Search for the cell housing the specified text and yield its [X, Y] center coordinate. 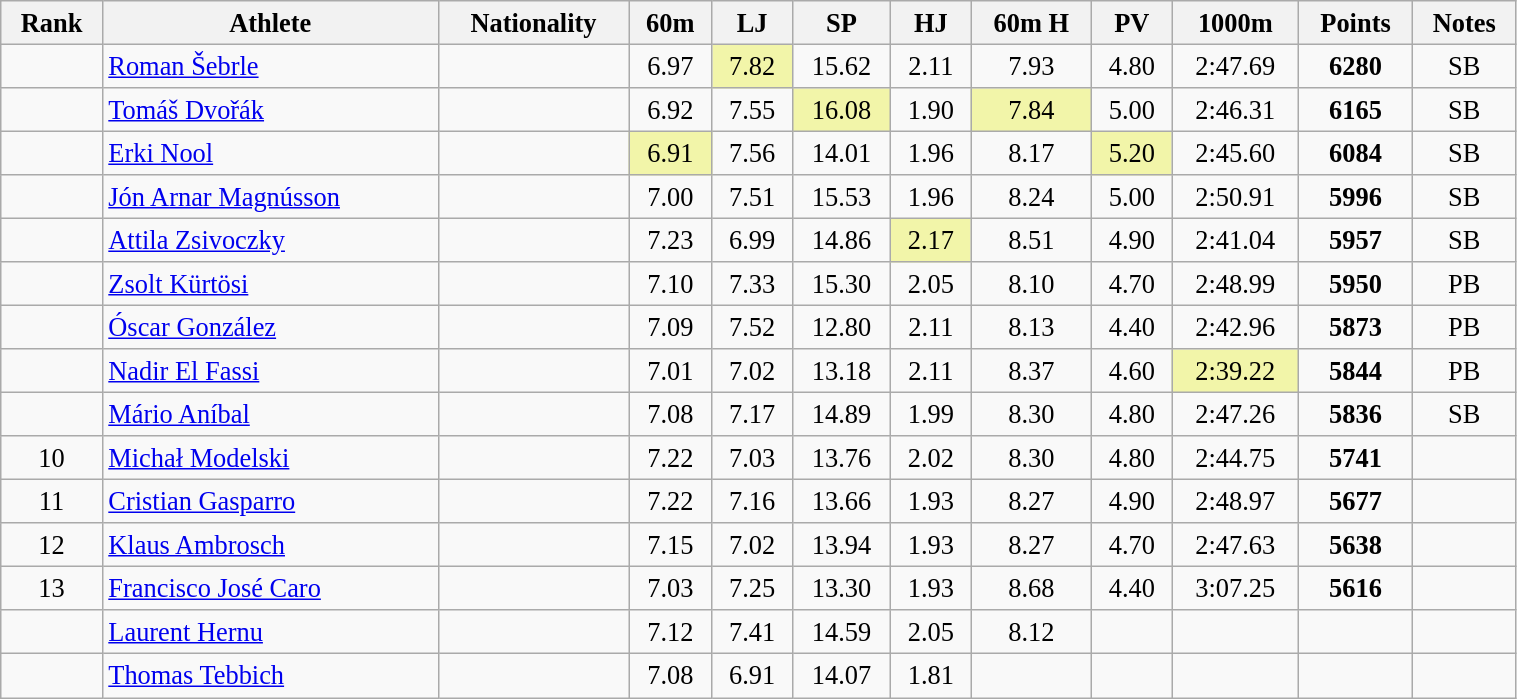
Zsolt Kürtösi [270, 284]
5873 [1356, 327]
Nadir El Fassi [270, 371]
13.18 [841, 371]
6165 [1356, 109]
15.53 [841, 197]
Rank [52, 22]
7.51 [752, 197]
Notes [1464, 22]
2:42.96 [1236, 327]
14.59 [841, 632]
5638 [1356, 545]
8.51 [1032, 240]
7.09 [670, 327]
2:50.91 [1236, 197]
7.82 [752, 66]
Athlete [270, 22]
Roman Šebrle [270, 66]
8.68 [1032, 588]
LJ [752, 22]
PV [1132, 22]
12 [52, 545]
5950 [1356, 284]
14.01 [841, 153]
7.12 [670, 632]
6.97 [670, 66]
10 [52, 458]
Francisco José Caro [270, 588]
Thomas Tebbich [270, 676]
Tomáš Dvořák [270, 109]
7.33 [752, 284]
7.52 [752, 327]
8.12 [1032, 632]
2.17 [931, 240]
4.60 [1132, 371]
8.10 [1032, 284]
13.76 [841, 458]
Klaus Ambrosch [270, 545]
Cristian Gasparro [270, 501]
15.62 [841, 66]
2:48.99 [1236, 284]
2:41.04 [1236, 240]
14.07 [841, 676]
7.23 [670, 240]
2:45.60 [1236, 153]
Attila Zsivoczky [270, 240]
6084 [1356, 153]
60m [670, 22]
8.24 [1032, 197]
7.41 [752, 632]
14.86 [841, 240]
5836 [1356, 414]
3:07.25 [1236, 588]
15.30 [841, 284]
16.08 [841, 109]
5844 [1356, 371]
13.30 [841, 588]
13.66 [841, 501]
Jón Arnar Magnússon [270, 197]
1000m [1236, 22]
8.13 [1032, 327]
Erki Nool [270, 153]
Nationality [533, 22]
7.10 [670, 284]
6.92 [670, 109]
Michał Modelski [270, 458]
5616 [1356, 588]
2:44.75 [1236, 458]
7.56 [752, 153]
1.81 [931, 676]
5677 [1356, 501]
7.15 [670, 545]
13 [52, 588]
2:46.31 [1236, 109]
2:47.26 [1236, 414]
Mário Aníbal [270, 414]
2:48.97 [1236, 501]
2:39.22 [1236, 371]
5957 [1356, 240]
8.17 [1032, 153]
8.37 [1032, 371]
11 [52, 501]
7.01 [670, 371]
7.25 [752, 588]
HJ [931, 22]
7.00 [670, 197]
6280 [1356, 66]
Points [1356, 22]
SP [841, 22]
12.80 [841, 327]
1.99 [931, 414]
6.99 [752, 240]
7.55 [752, 109]
7.93 [1032, 66]
7.17 [752, 414]
2.02 [931, 458]
5996 [1356, 197]
7.16 [752, 501]
1.90 [931, 109]
5.20 [1132, 153]
2:47.63 [1236, 545]
5741 [1356, 458]
Laurent Hernu [270, 632]
7.84 [1032, 109]
2:47.69 [1236, 66]
Óscar González [270, 327]
60m H [1032, 22]
14.89 [841, 414]
13.94 [841, 545]
